Capture the cell that displays the provided text and extract its (x, y) central coordinate. 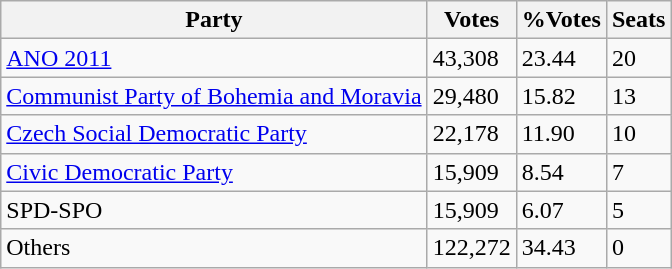
8.54 (561, 172)
%Votes (561, 20)
10 (638, 134)
23.44 (561, 58)
7 (638, 172)
Votes (472, 20)
0 (638, 248)
Others (214, 248)
Party (214, 20)
SPD-SPO (214, 210)
13 (638, 96)
Communist Party of Bohemia and Moravia (214, 96)
Seats (638, 20)
34.43 (561, 248)
5 (638, 210)
29,480 (472, 96)
122,272 (472, 248)
43,308 (472, 58)
Czech Social Democratic Party (214, 134)
20 (638, 58)
15.82 (561, 96)
ANO 2011 (214, 58)
6.07 (561, 210)
Civic Democratic Party (214, 172)
22,178 (472, 134)
11.90 (561, 134)
